Scan for the cell matching the given text and deliver its [x, y] coordinate at center. 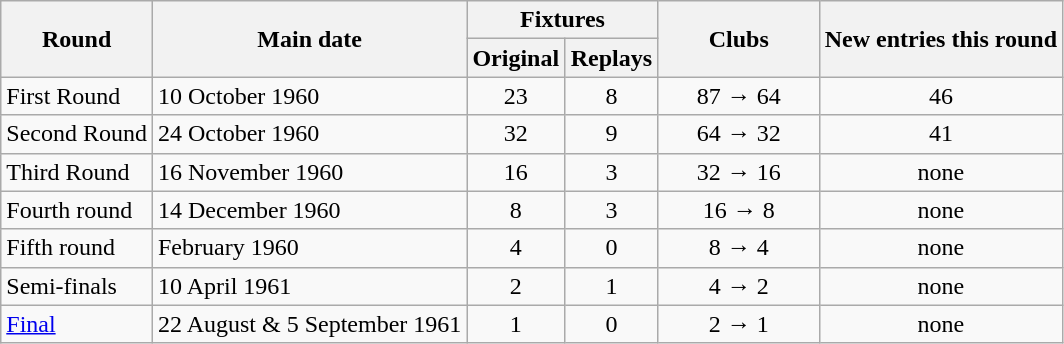
Fixtures [562, 20]
Round [77, 39]
16 November 1960 [309, 172]
10 October 1960 [309, 96]
8 → 4 [738, 248]
2 → 1 [738, 324]
32 → 16 [738, 172]
14 December 1960 [309, 210]
New entries this round [940, 39]
87 → 64 [738, 96]
46 [940, 96]
Fifth round [77, 248]
Replays [612, 58]
64 → 32 [738, 134]
2 [516, 286]
Fourth round [77, 210]
10 April 1961 [309, 286]
23 [516, 96]
4 [516, 248]
Semi-finals [77, 286]
32 [516, 134]
16 [516, 172]
9 [612, 134]
Final [77, 324]
22 August & 5 September 1961 [309, 324]
16 → 8 [738, 210]
First Round [77, 96]
Second Round [77, 134]
February 1960 [309, 248]
Third Round [77, 172]
4 → 2 [738, 286]
41 [940, 134]
24 October 1960 [309, 134]
Main date [309, 39]
Clubs [738, 39]
Original [516, 58]
